Search for the cell housing the specified text and yield its (X, Y) center coordinate. 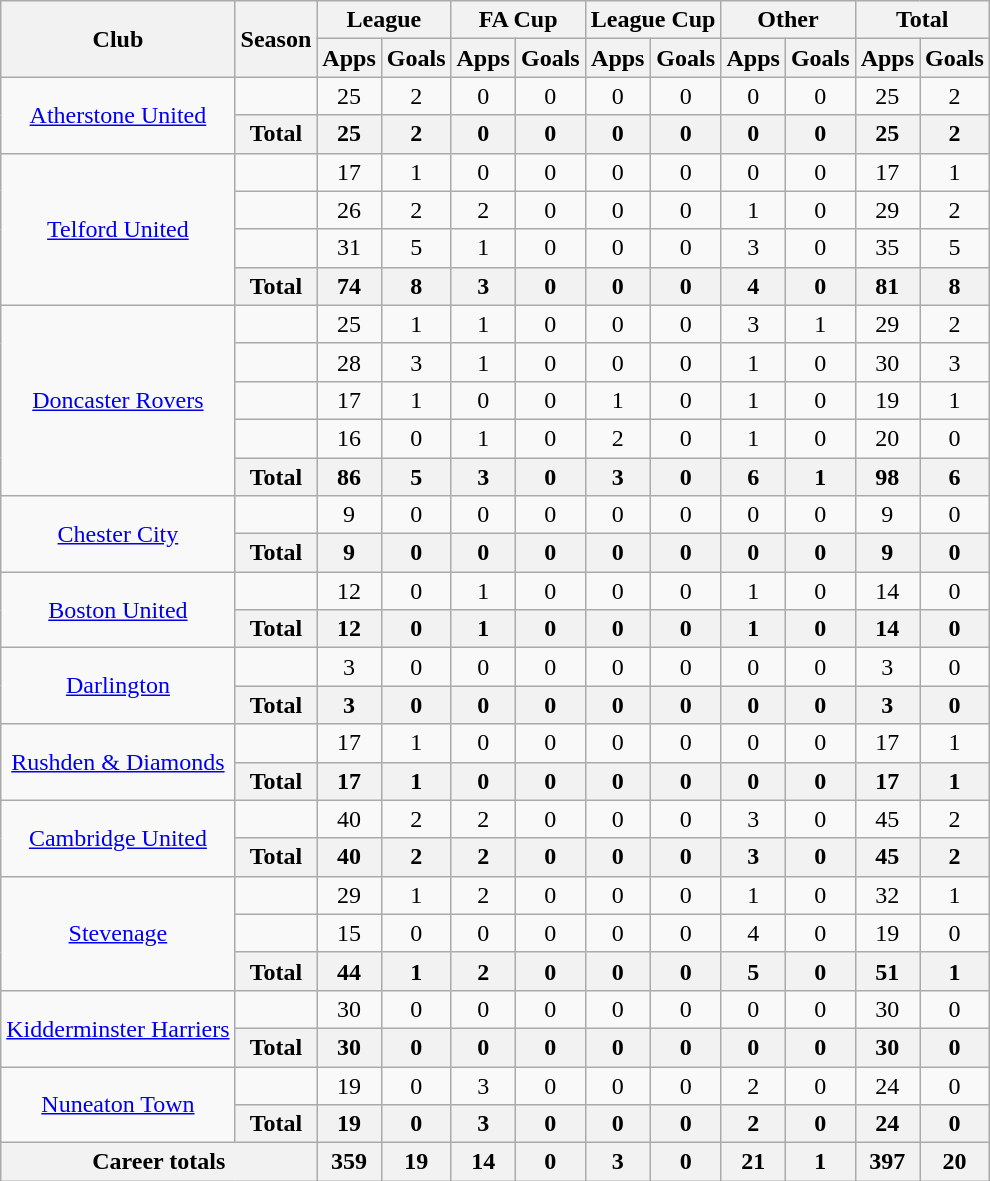
Telford United (118, 229)
31 (349, 248)
Season (276, 39)
359 (349, 1162)
Darlington (118, 686)
21 (753, 1162)
Nuneaton Town (118, 1104)
Club (118, 39)
Atherstone United (118, 115)
98 (887, 477)
Rushden & Diamonds (118, 762)
28 (349, 362)
44 (349, 971)
397 (887, 1162)
Cambridge United (118, 838)
FA Cup (518, 20)
Career totals (159, 1162)
74 (349, 286)
16 (349, 438)
86 (349, 477)
51 (887, 971)
35 (887, 248)
League Cup (653, 20)
Kidderminster Harriers (118, 1028)
Stevenage (118, 933)
League (384, 20)
Doncaster Rovers (118, 400)
81 (887, 286)
Chester City (118, 534)
Boston United (118, 610)
32 (887, 895)
26 (349, 210)
15 (349, 933)
Other (788, 20)
